Pinpoint the cell where the given text exists, returning its [x, y] midpoint coordinate. 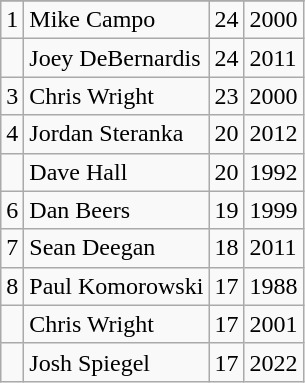
19 [226, 210]
6 [12, 210]
Sean Deegan [116, 248]
2012 [274, 134]
1992 [274, 172]
Dan Beers [116, 210]
1988 [274, 286]
1 [12, 20]
Dave Hall [116, 172]
23 [226, 96]
4 [12, 134]
3 [12, 96]
1999 [274, 210]
2022 [274, 362]
7 [12, 248]
Mike Campo [116, 20]
Josh Spiegel [116, 362]
Joey DeBernardis [116, 58]
2001 [274, 324]
18 [226, 248]
Paul Komorowski [116, 286]
8 [12, 286]
Jordan Steranka [116, 134]
